Provide the [X, Y] coordinate of the cell's center where the given text is located.  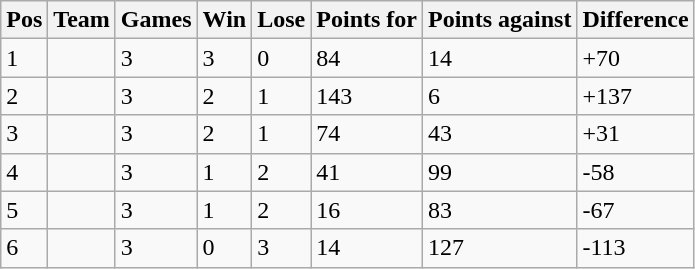
74 [367, 134]
-113 [636, 248]
16 [367, 210]
+137 [636, 96]
-58 [636, 172]
127 [500, 248]
Points against [500, 20]
Team [82, 20]
Win [224, 20]
Points for [367, 20]
Difference [636, 20]
+31 [636, 134]
83 [500, 210]
41 [367, 172]
Pos [24, 20]
-67 [636, 210]
5 [24, 210]
99 [500, 172]
143 [367, 96]
43 [500, 134]
84 [367, 58]
+70 [636, 58]
Games [156, 20]
Lose [282, 20]
4 [24, 172]
